From the cell containing the given text, extract its center point as (X, Y) coordinate. 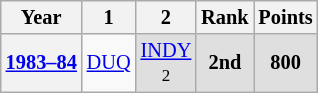
INDY2 (166, 63)
2 (166, 17)
1983–84 (42, 63)
1 (109, 17)
Points (286, 17)
DUQ (109, 63)
800 (286, 63)
Year (42, 17)
2nd (224, 63)
Rank (224, 17)
